Locate the cell with the specified text and output its (x, y) center coordinate. 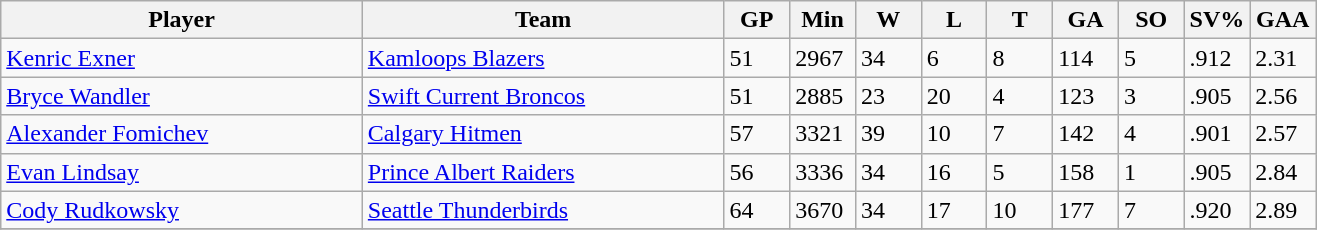
Prince Albert Raiders (543, 172)
23 (888, 96)
2.57 (1283, 134)
56 (757, 172)
W (888, 20)
T (1020, 20)
3 (1151, 96)
158 (1086, 172)
SV% (1217, 20)
2.89 (1283, 210)
3336 (823, 172)
6 (954, 58)
Kenric Exner (182, 58)
123 (1086, 96)
2967 (823, 58)
177 (1086, 210)
.920 (1217, 210)
L (954, 20)
57 (757, 134)
8 (1020, 58)
2.56 (1283, 96)
1 (1151, 172)
3670 (823, 210)
Player (182, 20)
Seattle Thunderbirds (543, 210)
.912 (1217, 58)
GAA (1283, 20)
Swift Current Broncos (543, 96)
GA (1086, 20)
Min (823, 20)
142 (1086, 134)
GP (757, 20)
2885 (823, 96)
Kamloops Blazers (543, 58)
.901 (1217, 134)
114 (1086, 58)
Bryce Wandler (182, 96)
Evan Lindsay (182, 172)
SO (1151, 20)
Calgary Hitmen (543, 134)
Team (543, 20)
Alexander Fomichev (182, 134)
20 (954, 96)
Cody Rudkowsky (182, 210)
16 (954, 172)
3321 (823, 134)
64 (757, 210)
39 (888, 134)
2.84 (1283, 172)
17 (954, 210)
2.31 (1283, 58)
